Detect which cell encompasses the target text, then output its (X, Y) center coordinate. 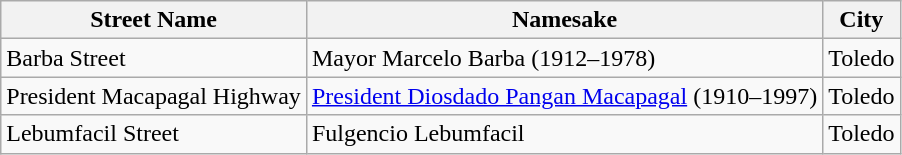
City (862, 20)
President Macapagal Highway (154, 96)
Namesake (564, 20)
Lebumfacil Street (154, 134)
Barba Street (154, 58)
Fulgencio Lebumfacil (564, 134)
President Diosdado Pangan Macapagal (1910–1997) (564, 96)
Mayor Marcelo Barba (1912–1978) (564, 58)
Street Name (154, 20)
